Find where the given text appears and provide that cell's center as (X, Y) coordinate. 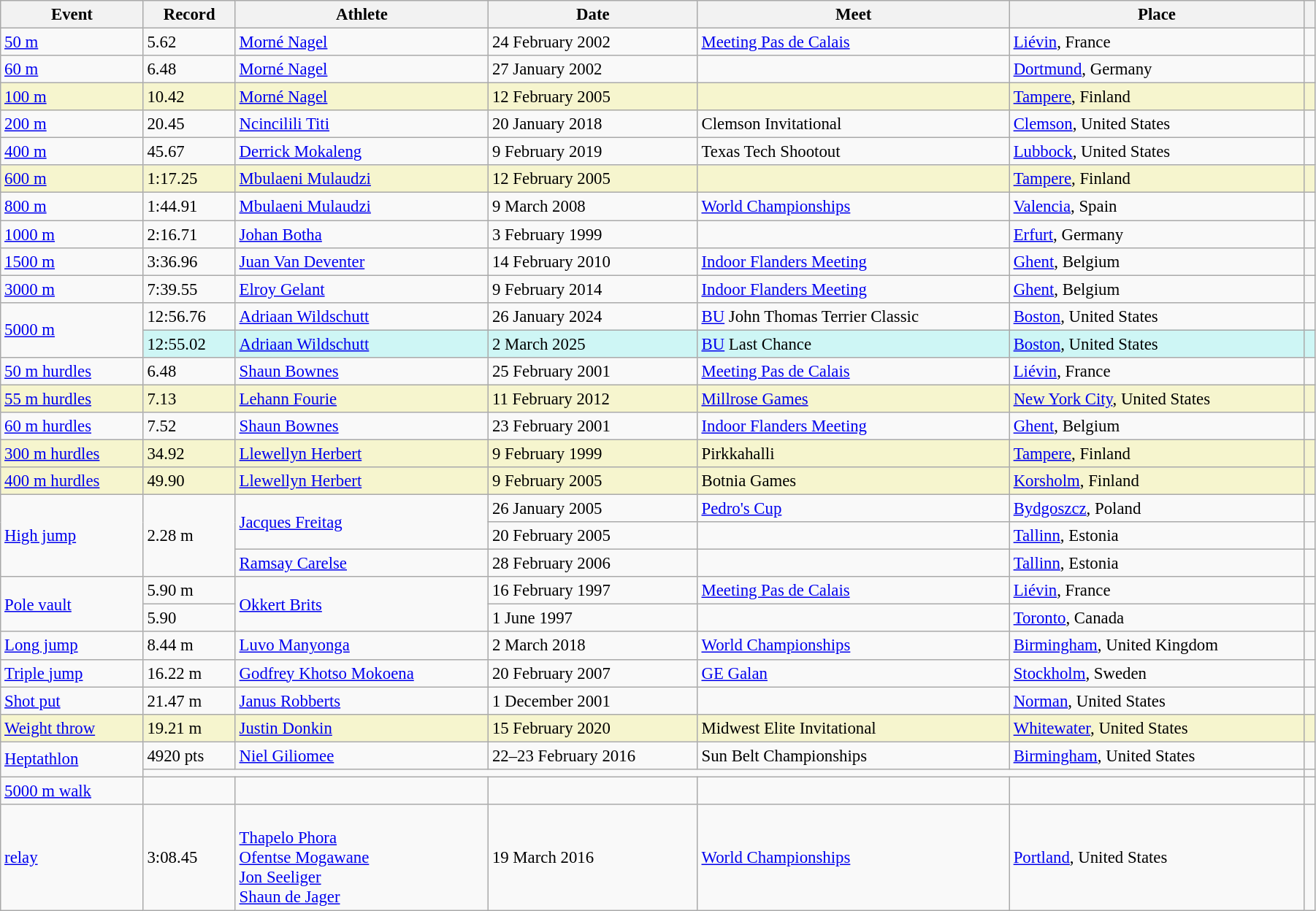
5.62 (189, 42)
Thapelo PhoraOfentse MogawaneJon SeeligerShaun de Jager (361, 858)
9 February 1999 (593, 453)
Event (72, 15)
9 February 2005 (593, 481)
21.47 m (189, 701)
Pirkkahalli (853, 453)
20 January 2018 (593, 124)
Birmingham, United Kingdom (1157, 646)
Record (189, 15)
Date (593, 15)
Janus Robberts (361, 701)
Elroy Gelant (361, 289)
High jump (72, 536)
Pedro's Cup (853, 509)
Midwest Elite Invitational (853, 728)
Valencia, Spain (1157, 207)
GE Galan (853, 673)
12:55.02 (189, 344)
22–23 February 2016 (593, 756)
Stockholm, Sweden (1157, 673)
400 m hurdles (72, 481)
Bydgoszcz, Poland (1157, 509)
2 March 2025 (593, 344)
14 February 2010 (593, 261)
3 February 1999 (593, 234)
Shot put (72, 701)
28 February 2006 (593, 564)
Godfrey Khotso Mokoena (361, 673)
Ramsay Carelse (361, 564)
Texas Tech Shootout (853, 152)
Erfurt, Germany (1157, 234)
23 February 2001 (593, 426)
Lehann Fourie (361, 399)
60 m hurdles (72, 426)
45.67 (189, 152)
Toronto, Canada (1157, 618)
1:17.25 (189, 179)
Weight throw (72, 728)
5000 m walk (72, 791)
15 February 2020 (593, 728)
Niel Giliomee (361, 756)
1000 m (72, 234)
Athlete (361, 15)
Triple jump (72, 673)
Clemson Invitational (853, 124)
10.42 (189, 97)
Heptathlon (72, 759)
BU John Thomas Terrier Classic (853, 316)
New York City, United States (1157, 399)
1 December 2001 (593, 701)
20.45 (189, 124)
3:36.96 (189, 261)
7:39.55 (189, 289)
9 March 2008 (593, 207)
600 m (72, 179)
Birmingham, United States (1157, 756)
49.90 (189, 481)
1:44.91 (189, 207)
5.90 (189, 618)
Sun Belt Championships (853, 756)
26 January 2024 (593, 316)
7.52 (189, 426)
Johan Botha (361, 234)
9 February 2014 (593, 289)
34.92 (189, 453)
5.90 m (189, 591)
20 February 2005 (593, 536)
3000 m (72, 289)
Jacques Freitag (361, 523)
24 February 2002 (593, 42)
relay (72, 858)
Okkert Brits (361, 604)
Justin Donkin (361, 728)
2 March 2018 (593, 646)
Botnia Games (853, 481)
16.22 m (189, 673)
5000 m (72, 330)
19 March 2016 (593, 858)
Millrose Games (853, 399)
Korsholm, Finland (1157, 481)
27 January 2002 (593, 69)
400 m (72, 152)
Norman, United States (1157, 701)
Place (1157, 15)
Portland, United States (1157, 858)
50 m (72, 42)
4920 pts (189, 756)
Whitewater, United States (1157, 728)
11 February 2012 (593, 399)
Meet (853, 15)
200 m (72, 124)
800 m (72, 207)
16 February 1997 (593, 591)
1 June 1997 (593, 618)
55 m hurdles (72, 399)
100 m (72, 97)
1500 m (72, 261)
Dortmund, Germany (1157, 69)
Long jump (72, 646)
26 January 2005 (593, 509)
Ncincilili Titi (361, 124)
300 m hurdles (72, 453)
19.21 m (189, 728)
Derrick Mokaleng (361, 152)
8.44 m (189, 646)
20 February 2007 (593, 673)
2:16.71 (189, 234)
3:08.45 (189, 858)
7.13 (189, 399)
9 February 2019 (593, 152)
Luvo Manyonga (361, 646)
25 February 2001 (593, 372)
12:56.76 (189, 316)
50 m hurdles (72, 372)
Pole vault (72, 604)
Lubbock, United States (1157, 152)
2.28 m (189, 536)
60 m (72, 69)
BU Last Chance (853, 344)
Juan Van Deventer (361, 261)
Clemson, United States (1157, 124)
